Output the (x, y) coordinate of the center of the cell containing the given text.  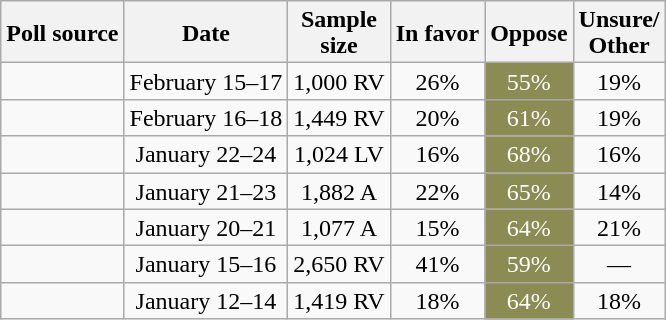
14% (619, 190)
20% (437, 118)
65% (529, 190)
January 21–23 (206, 190)
January 12–14 (206, 300)
Poll source (62, 32)
1,419 RV (339, 300)
2,650 RV (339, 264)
1,882 A (339, 190)
Oppose (529, 32)
41% (437, 264)
15% (437, 228)
January 20–21 (206, 228)
59% (529, 264)
22% (437, 190)
68% (529, 154)
January 22–24 (206, 154)
In favor (437, 32)
1,077 A (339, 228)
1,024 LV (339, 154)
— (619, 264)
1,449 RV (339, 118)
26% (437, 82)
21% (619, 228)
1,000 RV (339, 82)
February 16–18 (206, 118)
Samplesize (339, 32)
Date (206, 32)
61% (529, 118)
55% (529, 82)
Unsure/Other (619, 32)
February 15–17 (206, 82)
January 15–16 (206, 264)
